Locate the cell with the specified text and output its [x, y] center coordinate. 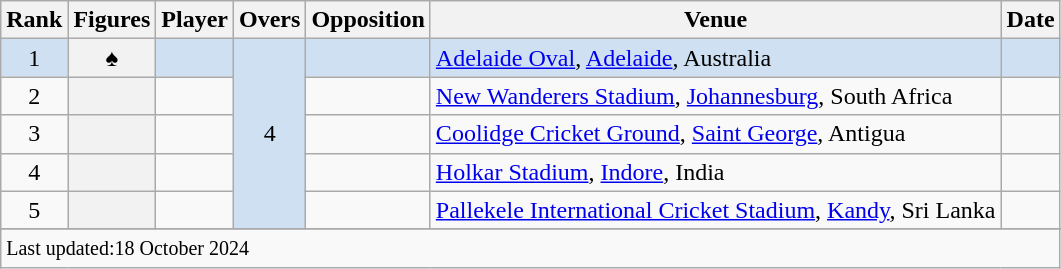
Holkar Stadium, Indore, India [716, 172]
Coolidge Cricket Ground, Saint George, Antigua [716, 134]
Adelaide Oval, Adelaide, Australia [716, 58]
Venue [716, 20]
2 [34, 96]
Figures [112, 20]
Pallekele International Cricket Stadium, Kandy, Sri Lanka [716, 210]
3 [34, 134]
Rank [34, 20]
Player [195, 20]
Last updated:18 October 2024 [530, 248]
Opposition [368, 20]
New Wanderers Stadium, Johannesburg, South Africa [716, 96]
♠ [112, 58]
Date [1030, 20]
Overs [270, 20]
5 [34, 210]
1 [34, 58]
